Determine the [X, Y] coordinate at the center of the cell enclosing the given text.  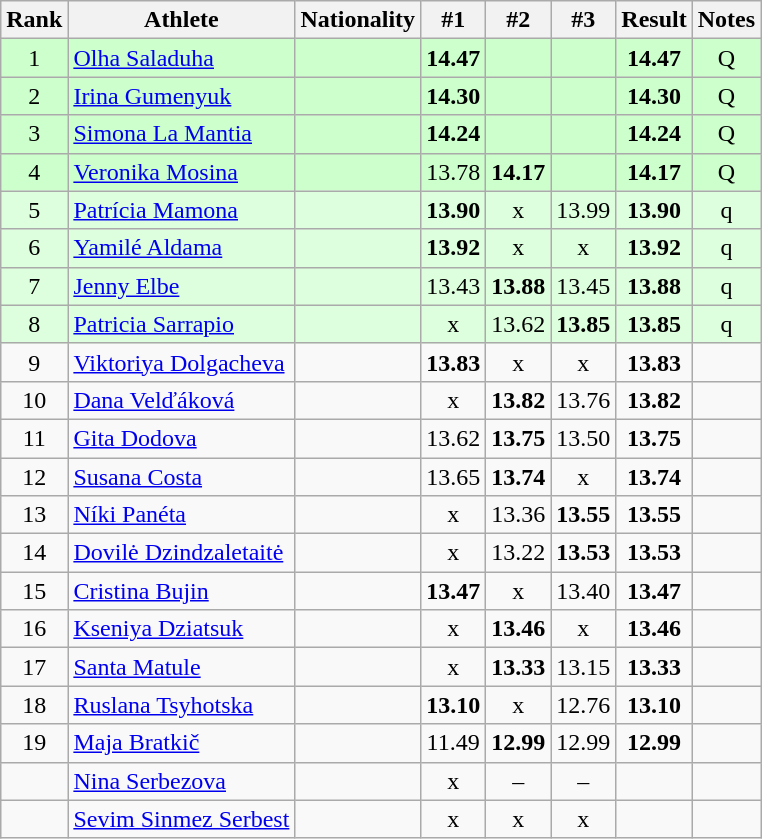
12 [34, 477]
1 [34, 58]
Níki Panéta [182, 515]
Result [654, 20]
Dovilė Dzindzaletaitė [182, 553]
Veronika Mosina [182, 172]
19 [34, 743]
Kseniya Dziatsuk [182, 629]
Gita Dodova [182, 438]
Yamilé Aldama [182, 248]
13.43 [454, 286]
13.78 [454, 172]
13.65 [454, 477]
17 [34, 667]
13.36 [518, 515]
5 [34, 210]
13.99 [584, 210]
13.40 [584, 591]
18 [34, 705]
Susana Costa [182, 477]
Nationality [358, 20]
13.22 [518, 553]
15 [34, 591]
13.45 [584, 286]
#2 [518, 20]
Irina Gumenyuk [182, 96]
Patrícia Mamona [182, 210]
16 [34, 629]
13 [34, 515]
10 [34, 400]
4 [34, 172]
Dana Velďáková [182, 400]
Cristina Bujin [182, 591]
#1 [454, 20]
Santa Matule [182, 667]
Maja Bratkič [182, 743]
13.76 [584, 400]
Notes [726, 20]
14 [34, 553]
Nina Serbezova [182, 781]
7 [34, 286]
Simona La Mantia [182, 134]
Olha Saladuha [182, 58]
12.76 [584, 705]
Viktoriya Dolgacheva [182, 362]
11 [34, 438]
6 [34, 248]
13.15 [584, 667]
Jenny Elbe [182, 286]
Patricia Sarrapio [182, 324]
9 [34, 362]
Rank [34, 20]
Sevim Sinmez Serbest [182, 819]
#3 [584, 20]
Athlete [182, 20]
2 [34, 96]
3 [34, 134]
8 [34, 324]
Ruslana Tsyhotska [182, 705]
13.50 [584, 438]
11.49 [454, 743]
